Return [x, y] of the center of cell containing provided text 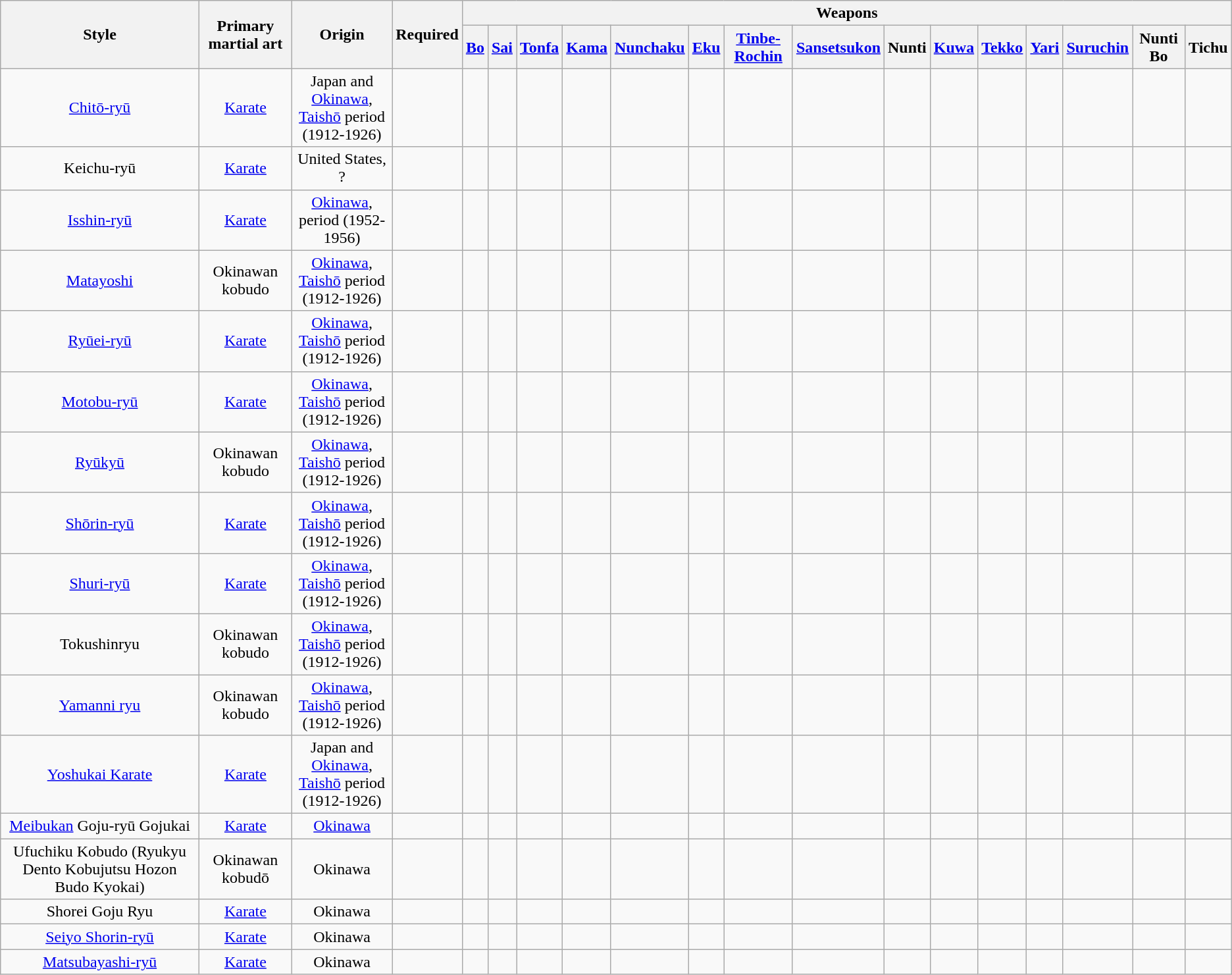
Keichu-ryū [100, 169]
Matayoshi [100, 280]
Nunti Bo [1159, 47]
Matsubayashi-ryū [100, 962]
Required [428, 34]
Ryūei-ryū [100, 341]
Shorei Goju Ryu [100, 912]
Origin [342, 34]
Kama [587, 47]
Suruchin [1098, 47]
United States,? [342, 169]
Okinawa,period (1952-1956) [342, 220]
Ufuchiku Kobudo (Ryukyu Dento Kobujutsu Hozon Budo Kyokai) [100, 869]
Shōrin-ryū [100, 523]
Eku [706, 47]
Sansetsukon [838, 47]
Style [100, 34]
Motobu-ryū [100, 402]
Tonfa [539, 47]
Primary martial art [245, 34]
Meibukan Goju-ryū Gojukai [100, 826]
Okinawan kobudō [245, 869]
Sai [501, 47]
Weapons [846, 13]
Yamanni ryu [100, 704]
Nunti [908, 47]
Isshin-ryū [100, 220]
Seiyo Shorin-ryū [100, 937]
Chitō-ryū [100, 108]
Bo [475, 47]
Yoshukai Karate [100, 774]
Tokushinryu [100, 644]
Ryūkyū [100, 462]
Nunchaku [650, 47]
Tekko [1002, 47]
Tichu [1208, 47]
Tinbe-Rochin [758, 47]
Shuri-ryū [100, 583]
Kuwa [954, 47]
Yari [1045, 47]
